From the cell containing the given text, extract its center point as [X, Y] coordinate. 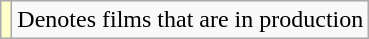
Denotes films that are in production [190, 20]
